Search for the cell housing the specified text and yield its [x, y] center coordinate. 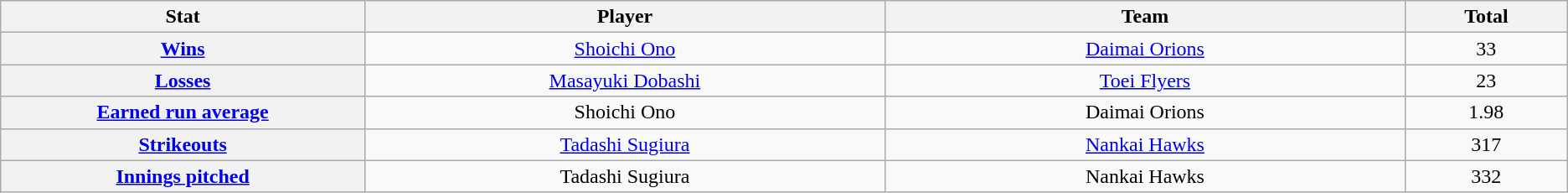
23 [1486, 81]
Toei Flyers [1144, 81]
Innings pitched [183, 176]
33 [1486, 49]
Masayuki Dobashi [625, 81]
Stat [183, 17]
1.98 [1486, 112]
332 [1486, 176]
Losses [183, 81]
Strikeouts [183, 144]
Player [625, 17]
Earned run average [183, 112]
Wins [183, 49]
Total [1486, 17]
Team [1144, 17]
317 [1486, 144]
